Pinpoint the cell where the given text exists, returning its [X, Y] midpoint coordinate. 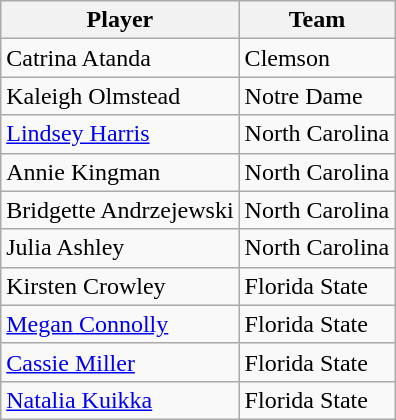
Catrina Atanda [120, 58]
Julia Ashley [120, 248]
Kaleigh Olmstead [120, 96]
Notre Dame [317, 96]
Bridgette Andrzejewski [120, 210]
Natalia Kuikka [120, 400]
Clemson [317, 58]
Team [317, 20]
Lindsey Harris [120, 134]
Cassie Miller [120, 362]
Annie Kingman [120, 172]
Megan Connolly [120, 324]
Kirsten Crowley [120, 286]
Player [120, 20]
